Search for the cell housing the specified text and yield its (X, Y) center coordinate. 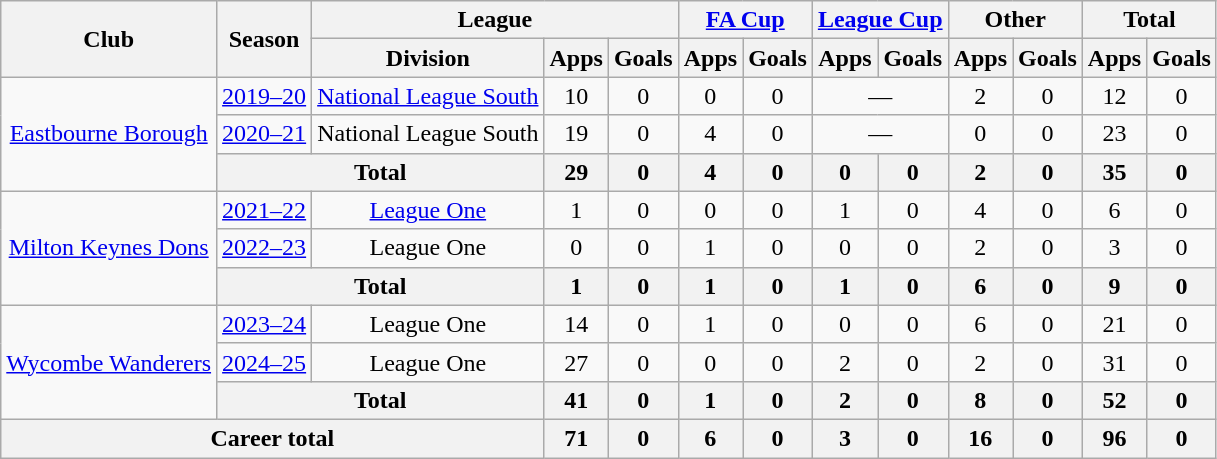
31 (1114, 362)
Eastbourne Borough (109, 134)
Season (264, 39)
2021–22 (264, 210)
21 (1114, 324)
14 (576, 324)
2022–23 (264, 248)
23 (1114, 134)
Other (1015, 20)
Division (428, 58)
96 (1114, 438)
2023–24 (264, 324)
Wycombe Wanderers (109, 362)
35 (1114, 172)
27 (576, 362)
52 (1114, 400)
10 (576, 96)
29 (576, 172)
8 (980, 400)
71 (576, 438)
League (496, 20)
2019–20 (264, 96)
Career total (272, 438)
FA Cup (745, 20)
9 (1114, 286)
2020–21 (264, 134)
12 (1114, 96)
2024–25 (264, 362)
League Cup (880, 20)
Milton Keynes Dons (109, 248)
41 (576, 400)
Club (109, 39)
16 (980, 438)
19 (576, 134)
